Determine the (X, Y) coordinate at the center of the cell enclosing the given text.  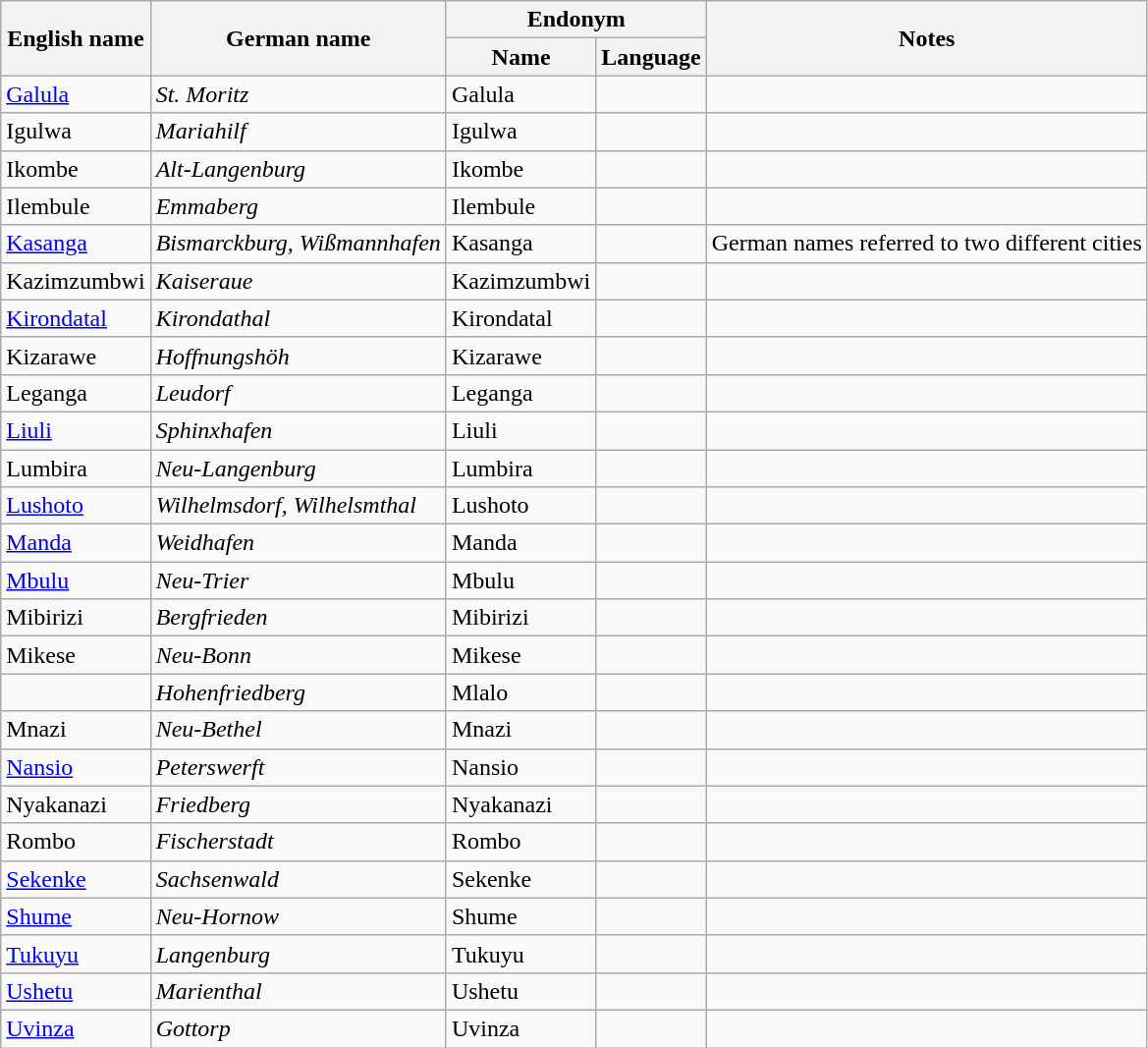
Neu-Bethel (299, 730)
Language (651, 57)
Sachsenwald (299, 879)
Alt-Langenburg (299, 169)
St. Moritz (299, 94)
Endonym (575, 20)
Neu-Trier (299, 580)
Marienthal (299, 991)
Kaiseraue (299, 281)
Leudorf (299, 393)
Langenburg (299, 954)
English name (76, 38)
Kirondathal (299, 318)
Wilhelmsdorf, Wilhelsmthal (299, 506)
Sphinxhafen (299, 430)
Weidhafen (299, 543)
Name (520, 57)
Notes (927, 38)
Mlalo (520, 692)
Bergfrieden (299, 618)
Emmaberg (299, 206)
Hoffnungshöh (299, 356)
Hohenfriedberg (299, 692)
Neu-Langenburg (299, 469)
Gottorp (299, 1028)
Friedberg (299, 804)
Neu-Hornow (299, 916)
Peterswerft (299, 767)
German name (299, 38)
German names referred to two different cities (927, 244)
Bismarckburg, Wißmannhafen (299, 244)
Mariahilf (299, 132)
Neu-Bonn (299, 655)
Fischerstadt (299, 842)
